Identify which cell holds the provided text, then report its [x, y] central coordinate. 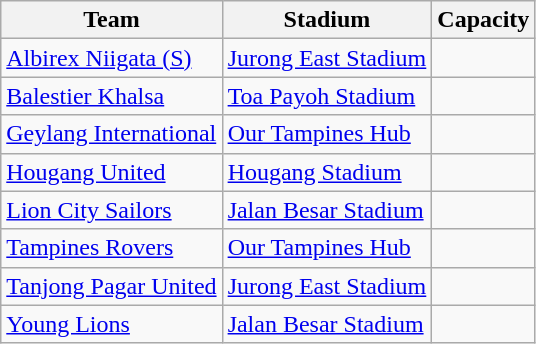
Lion City Sailors [112, 210]
Albirex Niigata (S) [112, 58]
Geylang International [112, 134]
Hougang Stadium [327, 172]
Balestier Khalsa [112, 96]
Tampines Rovers [112, 248]
Team [112, 20]
Stadium [327, 20]
Toa Payoh Stadium [327, 96]
Capacity [484, 20]
Tanjong Pagar United [112, 286]
Young Lions [112, 324]
Hougang United [112, 172]
